Return the (x, y) coordinate for the center point of the cell that contains the specified text.  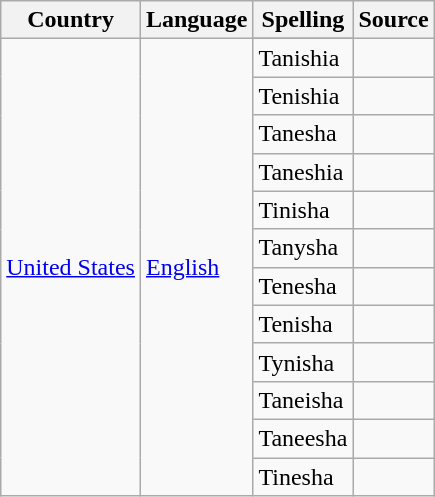
Tenesha (303, 286)
United States (71, 268)
Taneisha (303, 400)
Taneshia (303, 172)
Tenisha (303, 324)
Tanysha (303, 248)
Tynisha (303, 362)
Tanesha (303, 134)
Tanishia (303, 58)
Source (394, 20)
Tinesha (303, 477)
English (196, 268)
Taneesha (303, 438)
Language (196, 20)
Country (71, 20)
Spelling (303, 20)
Tinisha (303, 210)
Tenishia (303, 96)
